For the text-containing cell, return its midpoint in [X, Y] coordinate format. 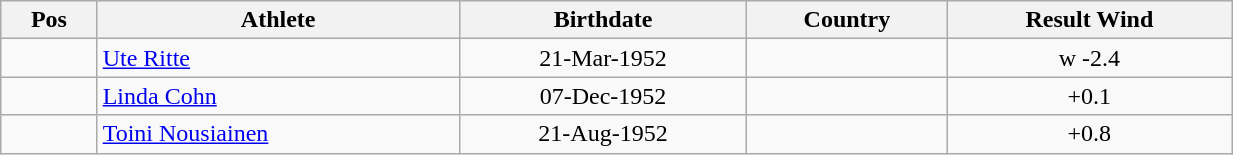
Ute Ritte [278, 58]
+0.8 [1090, 134]
Linda Cohn [278, 96]
Athlete [278, 20]
w -2.4 [1090, 58]
Birthdate [603, 20]
Toini Nousiainen [278, 134]
07-Dec-1952 [603, 96]
21-Mar-1952 [603, 58]
21-Aug-1952 [603, 134]
Country [847, 20]
+0.1 [1090, 96]
Pos [49, 20]
Result Wind [1090, 20]
